Capture the cell that displays the provided text and extract its (X, Y) central coordinate. 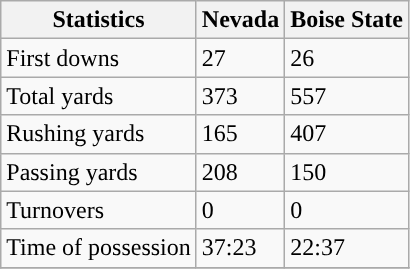
27 (240, 58)
373 (240, 96)
Statistics (99, 20)
22:37 (347, 248)
First downs (99, 58)
Passing yards (99, 172)
407 (347, 134)
150 (347, 172)
Boise State (347, 20)
Nevada (240, 20)
165 (240, 134)
37:23 (240, 248)
Rushing yards (99, 134)
26 (347, 58)
208 (240, 172)
Turnovers (99, 210)
Total yards (99, 96)
Time of possession (99, 248)
557 (347, 96)
